Find where the given text appears and provide that cell's center as (X, Y) coordinate. 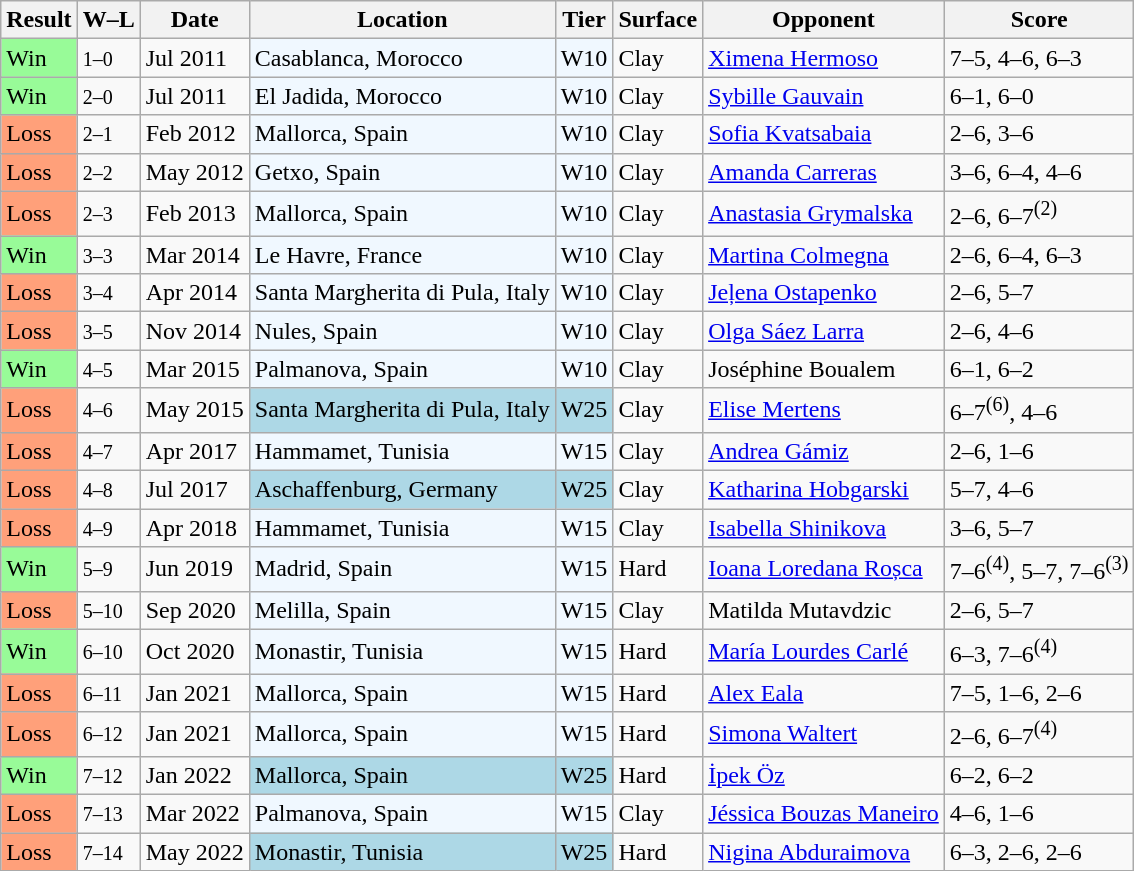
Score (1039, 20)
Apr 2014 (194, 293)
Nov 2014 (194, 331)
2–6, 3–6 (1039, 134)
Feb 2013 (194, 214)
3–6, 5–7 (1039, 528)
2–1 (108, 134)
Elise Mertens (824, 410)
Nules, Spain (402, 331)
W–L (108, 20)
Anastasia Grymalska (824, 214)
2–6, 6–7(4) (1039, 734)
Sofia Kvatsabaia (824, 134)
Isabella Shinikova (824, 528)
Opponent (824, 20)
7–13 (108, 813)
2–2 (108, 172)
Oct 2020 (194, 652)
Apr 2017 (194, 451)
4–8 (108, 489)
Martina Colmegna (824, 255)
El Jadida, Morocco (402, 96)
4–6, 1–6 (1039, 813)
Jan 2022 (194, 775)
Madrid, Spain (402, 570)
6–3, 2–6, 2–6 (1039, 852)
5–7, 4–6 (1039, 489)
İpek Öz (824, 775)
Matilda Mutavdzic (824, 610)
Jun 2019 (194, 570)
4–6 (108, 410)
7–5, 4–6, 6–3 (1039, 58)
2–6, 6–4, 6–3 (1039, 255)
Aschaffenburg, Germany (402, 489)
Mar 2015 (194, 369)
Melilla, Spain (402, 610)
Location (402, 20)
Nigina Abduraimova (824, 852)
Jul 2017 (194, 489)
Feb 2012 (194, 134)
Apr 2018 (194, 528)
Olga Sáez Larra (824, 331)
6–3, 7–6(4) (1039, 652)
Jeļena Ostapenko (824, 293)
Katharina Hobgarski (824, 489)
5–9 (108, 570)
4–9 (108, 528)
Amanda Carreras (824, 172)
6–10 (108, 652)
Tier (584, 20)
6–2, 6–2 (1039, 775)
2–6, 6–7(2) (1039, 214)
May 2022 (194, 852)
2–6, 1–6 (1039, 451)
4–5 (108, 369)
6–12 (108, 734)
3–4 (108, 293)
2–0 (108, 96)
Sep 2020 (194, 610)
5–10 (108, 610)
Date (194, 20)
3–6, 6–4, 4–6 (1039, 172)
3–5 (108, 331)
Le Havre, France (402, 255)
Simona Waltert (824, 734)
Ioana Loredana Roșca (824, 570)
2–3 (108, 214)
Casablanca, Morocco (402, 58)
Mar 2014 (194, 255)
María Lourdes Carlé (824, 652)
Surface (658, 20)
Jéssica Bouzas Maneiro (824, 813)
Joséphine Boualem (824, 369)
6–1, 6–0 (1039, 96)
2–6, 4–6 (1039, 331)
Result (39, 20)
7–6(4), 5–7, 7–6(3) (1039, 570)
4–7 (108, 451)
Sybille Gauvain (824, 96)
Mar 2022 (194, 813)
May 2012 (194, 172)
Andrea Gámiz (824, 451)
7–5, 1–6, 2–6 (1039, 693)
7–14 (108, 852)
3–3 (108, 255)
6–11 (108, 693)
May 2015 (194, 410)
7–12 (108, 775)
Getxo, Spain (402, 172)
Alex Eala (824, 693)
1–0 (108, 58)
6–7(6), 4–6 (1039, 410)
6–1, 6–2 (1039, 369)
Ximena Hermoso (824, 58)
